Pinpoint the cell where the given text exists, returning its (x, y) midpoint coordinate. 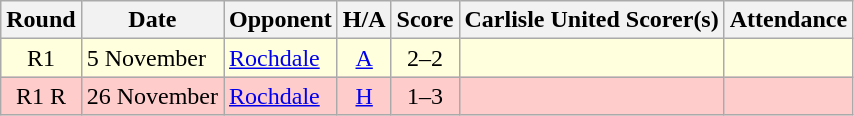
H (364, 96)
Round (41, 20)
26 November (152, 96)
5 November (152, 58)
Carlisle United Scorer(s) (592, 20)
R1 (41, 58)
H/A (364, 20)
Score (425, 20)
Opponent (281, 20)
A (364, 58)
2–2 (425, 58)
Date (152, 20)
R1 R (41, 96)
Attendance (788, 20)
1–3 (425, 96)
